Detect which cell encompasses the target text, then output its [X, Y] center coordinate. 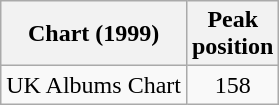
Peakposition [232, 34]
158 [232, 85]
Chart (1999) [94, 34]
UK Albums Chart [94, 85]
